Locate the cell with the specified text and output its [X, Y] center coordinate. 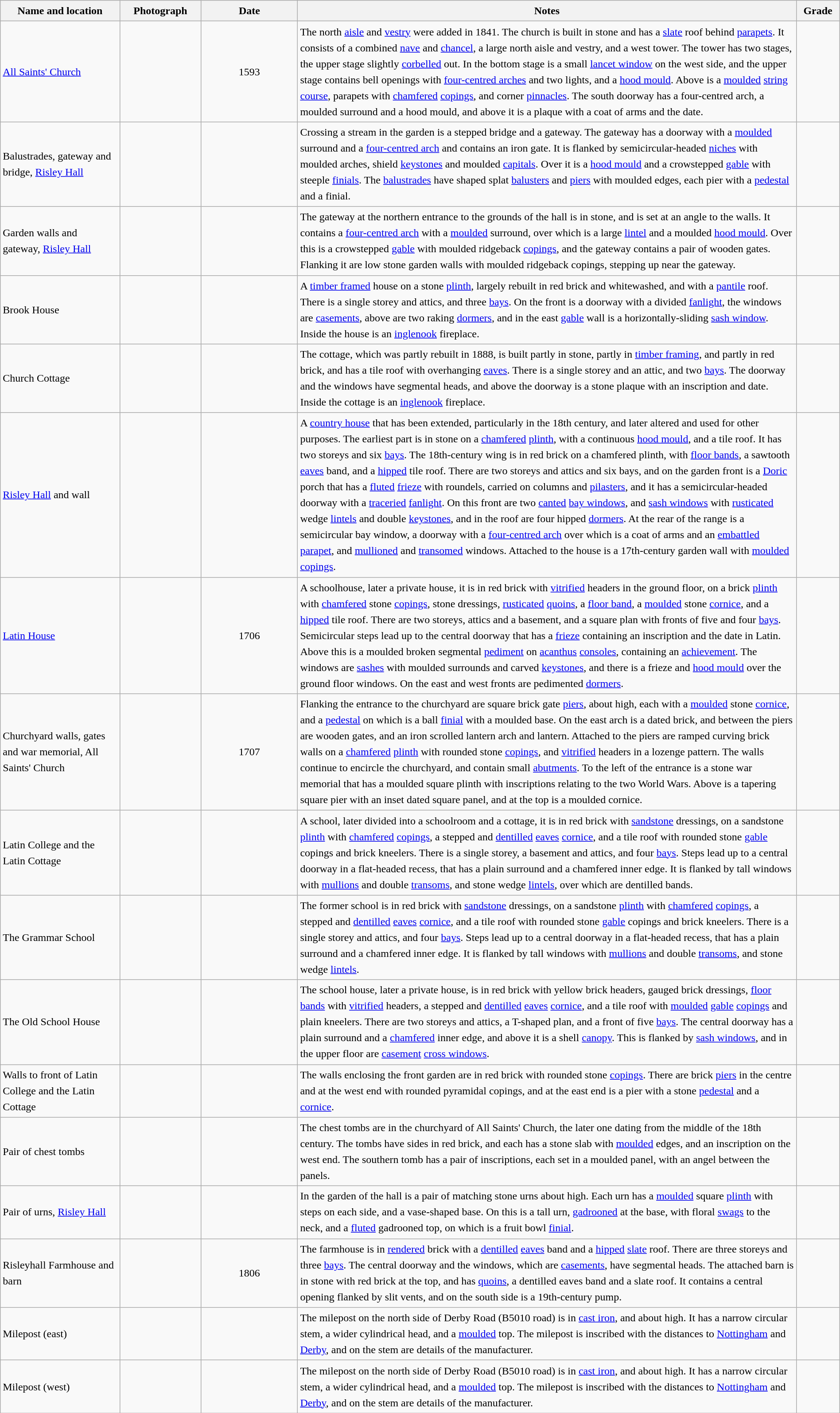
All Saints' Church [60, 72]
Risley Hall and wall [60, 495]
Latin House [60, 636]
The Old School House [60, 1022]
Church Cottage [60, 379]
Notes [547, 11]
Balustrades, gateway and bridge, Risley Hall [60, 164]
Garden walls and gateway, Risley Hall [60, 241]
The Grammar School [60, 937]
Milepost (east) [60, 1334]
Walls to front of Latin College and the Latin Cottage [60, 1091]
Date [249, 11]
Milepost (west) [60, 1386]
Grade [818, 11]
Latin College and the Latin Cottage [60, 853]
Pair of urns, Risley Hall [60, 1213]
Brook House [60, 309]
1706 [249, 636]
Risleyhall Farmhouse and barn [60, 1273]
1593 [249, 72]
Name and location [60, 11]
Photograph [160, 11]
Pair of chest tombs [60, 1151]
1806 [249, 1273]
Churchyard walls, gates and war memorial, All Saints' Church [60, 752]
1707 [249, 752]
